Determine the (x, y) coordinate at the center of the cell enclosing the given text.  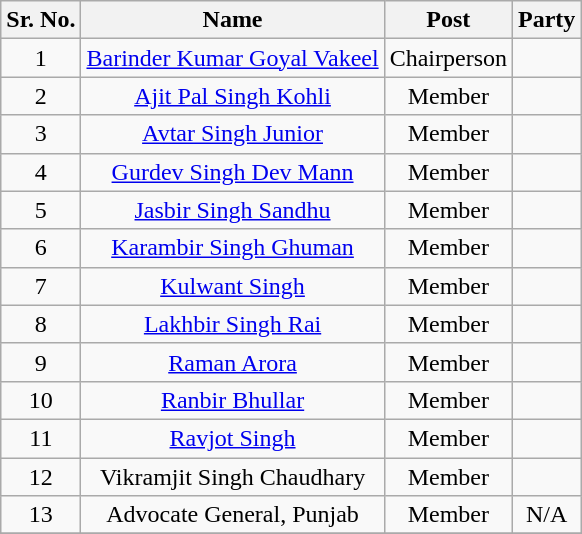
9 (41, 362)
10 (41, 400)
7 (41, 286)
Lakhbir Singh Rai (232, 324)
Gurdev Singh Dev Mann (232, 172)
Ranbir Bhullar (232, 400)
Avtar Singh Junior (232, 134)
Ravjot Singh (232, 438)
Post (448, 20)
Name (232, 20)
13 (41, 515)
6 (41, 248)
N/A (547, 515)
Karambir Singh Ghuman (232, 248)
Chairperson (448, 58)
Jasbir Singh Sandhu (232, 210)
Raman Arora (232, 362)
4 (41, 172)
Party (547, 20)
Advocate General, Punjab (232, 515)
Vikramjit Singh Chaudhary (232, 477)
Sr. No. (41, 20)
Kulwant Singh (232, 286)
3 (41, 134)
11 (41, 438)
Ajit Pal Singh Kohli (232, 96)
1 (41, 58)
Barinder Kumar Goyal Vakeel (232, 58)
12 (41, 477)
8 (41, 324)
2 (41, 96)
5 (41, 210)
